From the cell containing the given text, extract its center point as [x, y] coordinate. 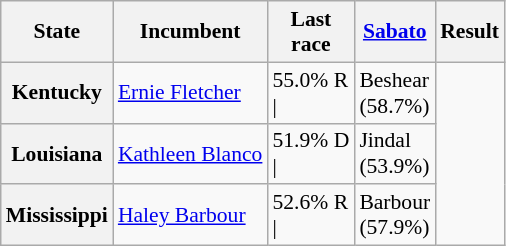
Louisiana [57, 154]
51.9% D| [310, 154]
State [57, 32]
55.0% R| [310, 92]
Jindal(53.9%) [394, 154]
Sabato [394, 32]
Haley Barbour [190, 216]
52.6% R| [310, 216]
Result [470, 32]
Ernie Fletcher [190, 92]
Incumbent [190, 32]
Kentucky [57, 92]
Mississippi [57, 216]
Barbour(57.9%) [394, 216]
Kathleen Blanco [190, 154]
Lastrace [310, 32]
Beshear(58.7%) [394, 92]
